Pinpoint the cell where the given text exists, returning its [x, y] midpoint coordinate. 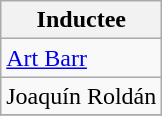
Inductee [82, 20]
Art Barr [82, 58]
Joaquín Roldán [82, 96]
